Output the [X, Y] coordinate of the center of the cell containing the given text.  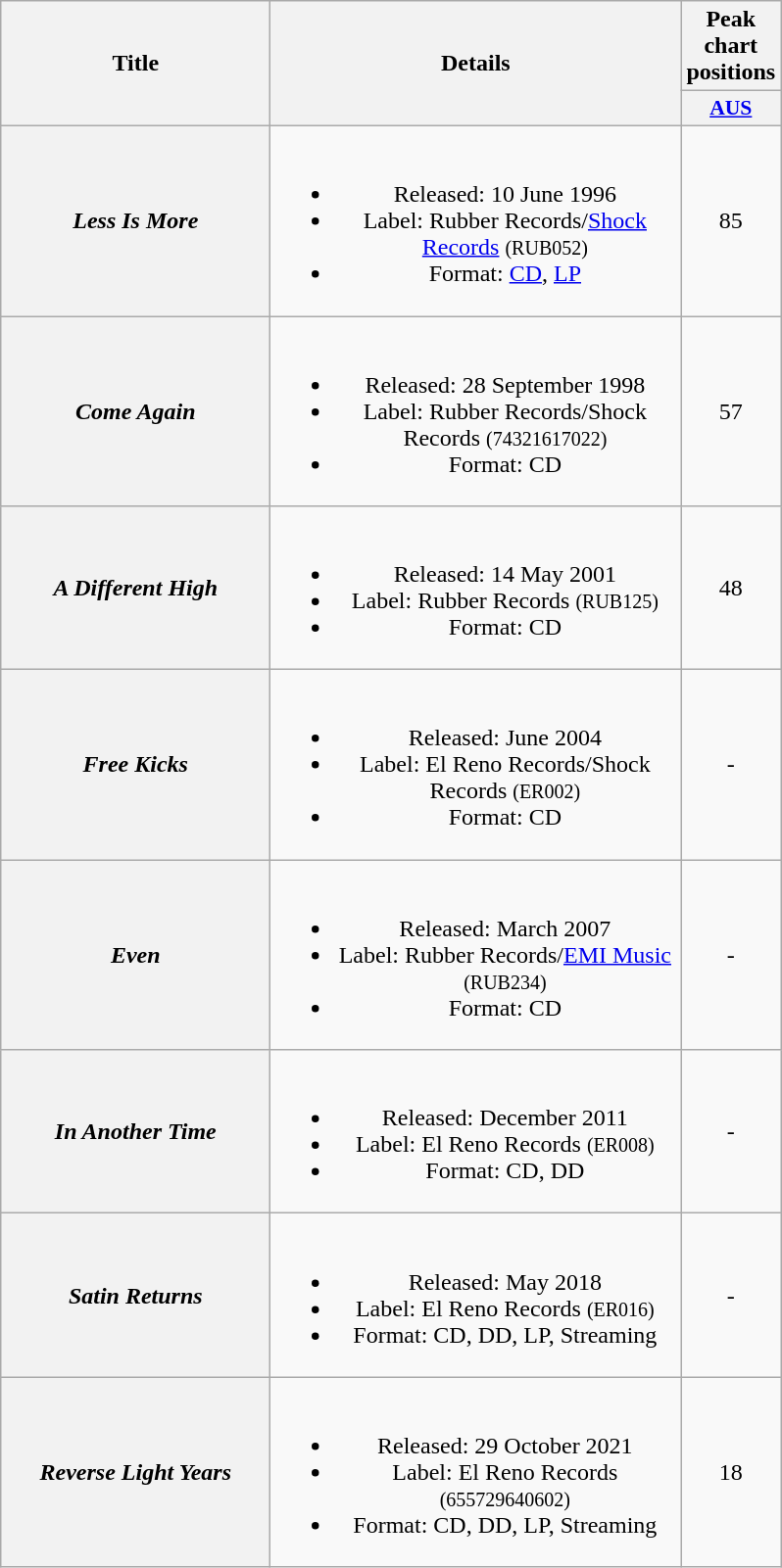
Less Is More [135, 220]
Come Again [135, 410]
AUS [731, 109]
Released: 29 October 2021Label: El Reno Records (655729640602)Format: CD, DD, LP, Streaming [476, 1472]
18 [731, 1472]
In Another Time [135, 1132]
48 [731, 588]
Title [135, 64]
Details [476, 64]
85 [731, 220]
Released: June 2004Label: El Reno Records/Shock Records (ER002)Format: CD [476, 765]
Released: 28 September 1998Label: Rubber Records/Shock Records (74321617022)Format: CD [476, 410]
Released: May 2018Label: El Reno Records (ER016)Format: CD, DD, LP, Streaming [476, 1295]
Released: 14 May 2001Label: Rubber Records (RUB125)Format: CD [476, 588]
Free Kicks [135, 765]
Released: March 2007Label: Rubber Records/EMI Music (RUB234)Format: CD [476, 955]
Released: 10 June 1996Label: Rubber Records/Shock Records (RUB052)Format: CD, LP [476, 220]
Peak chart positions [731, 46]
Satin Returns [135, 1295]
57 [731, 410]
Reverse Light Years [135, 1472]
A Different High [135, 588]
Even [135, 955]
Released: December 2011Label: El Reno Records (ER008)Format: CD, DD [476, 1132]
